Provide the (X, Y) coordinate of the cell's center where the given text is located.  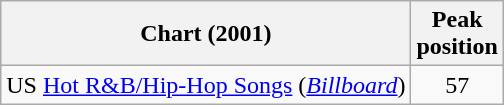
57 (457, 85)
Chart (2001) (206, 34)
US Hot R&B/Hip-Hop Songs (Billboard) (206, 85)
Peakposition (457, 34)
